Pinpoint the cell where the given text exists, returning its (x, y) midpoint coordinate. 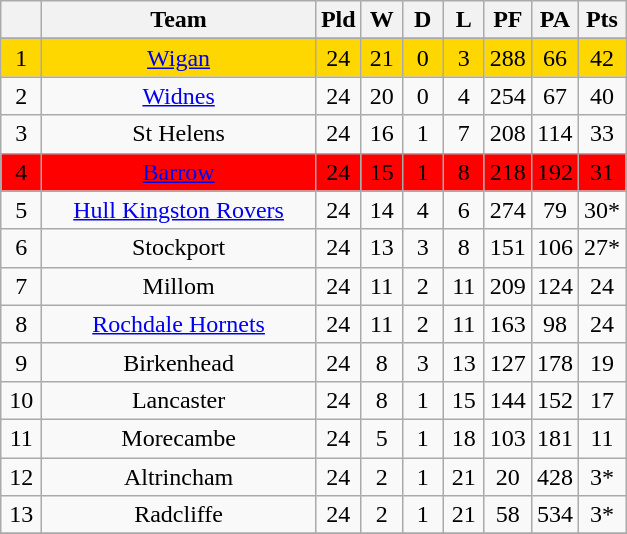
31 (602, 172)
218 (508, 172)
103 (508, 438)
10 (22, 400)
124 (554, 286)
Birkenhead (179, 362)
30* (602, 210)
9 (22, 362)
14 (382, 210)
114 (554, 134)
17 (602, 400)
St Helens (179, 134)
18 (464, 438)
178 (554, 362)
Pts (602, 20)
254 (508, 96)
Widnes (179, 96)
58 (508, 515)
16 (382, 134)
151 (508, 248)
42 (602, 58)
209 (508, 286)
19 (602, 362)
181 (554, 438)
Wigan (179, 58)
PA (554, 20)
W (382, 20)
PF (508, 20)
Stockport (179, 248)
Lancaster (179, 400)
33 (602, 134)
66 (554, 58)
428 (554, 477)
27* (602, 248)
144 (508, 400)
288 (508, 58)
67 (554, 96)
Hull Kingston Rovers (179, 210)
274 (508, 210)
Team (179, 20)
79 (554, 210)
Altrincham (179, 477)
152 (554, 400)
D (422, 20)
163 (508, 324)
Barrow (179, 172)
12 (22, 477)
Rochdale Hornets (179, 324)
192 (554, 172)
Pld (338, 20)
208 (508, 134)
127 (508, 362)
98 (554, 324)
Millom (179, 286)
Radcliffe (179, 515)
L (464, 20)
534 (554, 515)
106 (554, 248)
Morecambe (179, 438)
40 (602, 96)
